Return the (x, y) coordinate for the center point of the cell that contains the specified text.  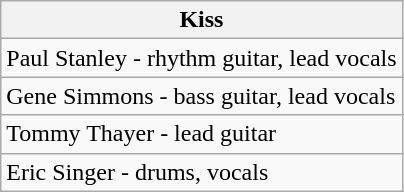
Paul Stanley - rhythm guitar, lead vocals (202, 58)
Kiss (202, 20)
Tommy Thayer - lead guitar (202, 134)
Gene Simmons - bass guitar, lead vocals (202, 96)
Eric Singer - drums, vocals (202, 172)
